Provide the (X, Y) coordinate of the cell's center where the given text is located.  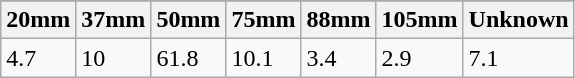
75mm (264, 20)
3.4 (338, 58)
10.1 (264, 58)
Unknown (518, 20)
20mm (38, 20)
50mm (188, 20)
61.8 (188, 58)
4.7 (38, 58)
7.1 (518, 58)
10 (114, 58)
105mm (420, 20)
88mm (338, 20)
37mm (114, 20)
2.9 (420, 58)
